Capture the cell that displays the provided text and extract its [X, Y] central coordinate. 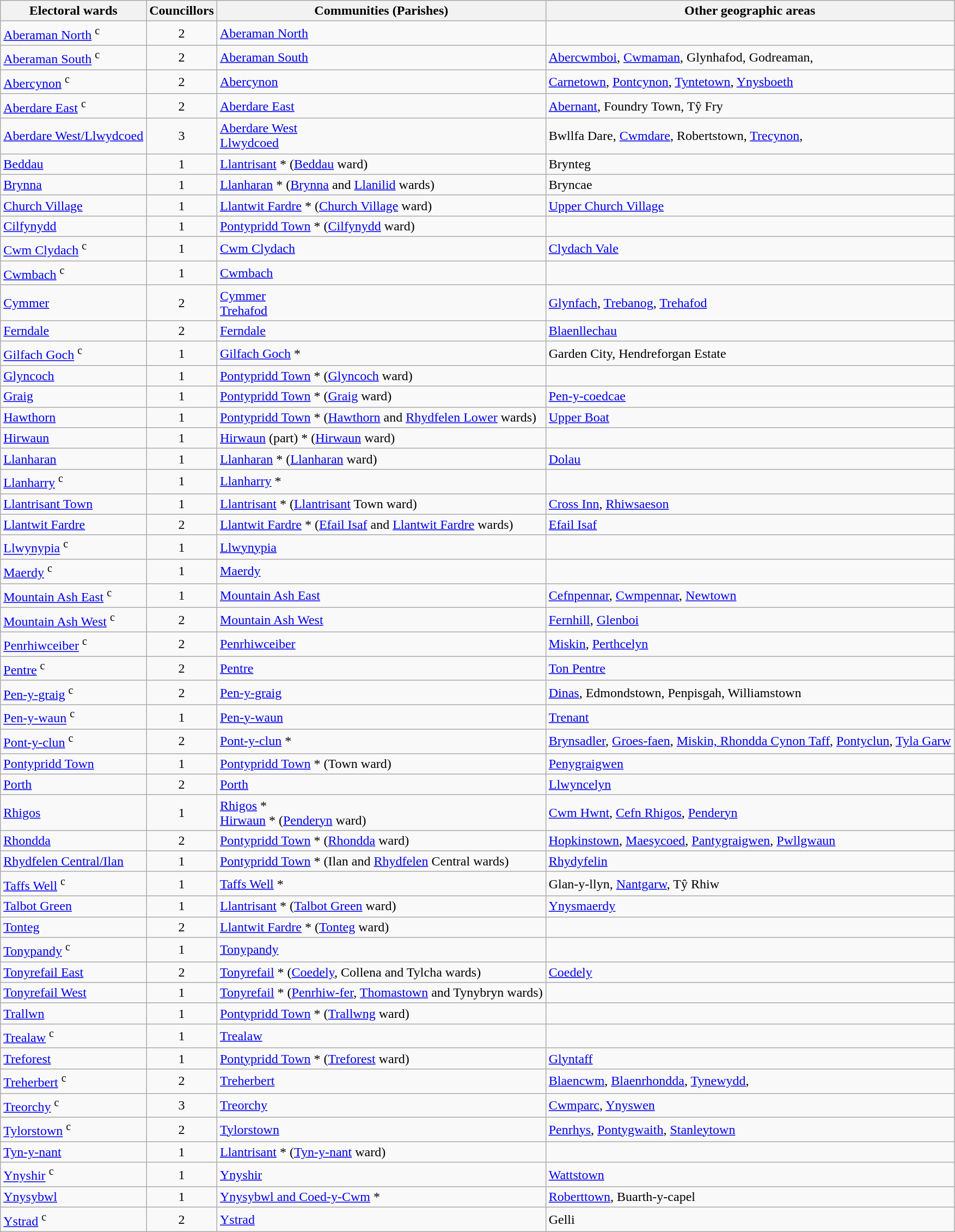
Carnetown, Pontcynon, Tyntetown, Ynysboeth [750, 82]
Ynysmaerdy [750, 906]
Pontypridd Town * (Graig ward) [381, 397]
Trealaw [381, 1036]
Taffs Well c [74, 883]
Tylorstown [381, 1130]
Bryncae [750, 185]
Aberdare East [381, 106]
Tylorstown c [74, 1130]
Graig [74, 397]
Glyntaff [750, 1058]
Abernant, Foundry Town, Tŷ Fry [750, 106]
Ystrad [381, 1220]
Cwm Hwnt, Cefn Rhigos, Penderyn [750, 813]
Llanharan [74, 459]
Hirwaun (part) * (Hirwaun ward) [381, 438]
Pont-y-clun * [381, 742]
Hirwaun [74, 438]
Treforest [74, 1058]
Ynysybwl [74, 1197]
Aberaman South [381, 58]
Pontypridd Town [74, 764]
Pont-y-clun c [74, 742]
Penrhiwceiber c [74, 644]
Garden City, Hendreforgan Estate [750, 354]
Treherbert [381, 1081]
Llantrisant * (Llantrisant Town ward) [381, 504]
Tonyrefail West [74, 993]
Penrhys, Pontygwaith, Stanleytown [750, 1130]
Hopkinstown, Maesycoed, Pantygraigwen, Pwllgwaun [750, 840]
Trallwn [74, 1014]
Llantwit Fardre * (Tonteg ward) [381, 927]
Llanharan * (Llanharan ward) [381, 459]
Penygraigwen [750, 764]
Dolau [750, 459]
Abercwmboi, Cwmaman, Glynhafod, Godreaman, [750, 58]
Cwmparc, Ynyswen [750, 1106]
Tonyrefail * (Coedely, Collena and Tylcha wards) [381, 972]
Tyn-y-nant [74, 1152]
Aberdare West/Llwydcoed [74, 136]
Clydach Vale [750, 248]
Cilfynydd [74, 226]
Ynyshir [381, 1174]
Pen-y-coedcae [750, 397]
Roberttown, Buarth-y-capel [750, 1197]
Brynteg [750, 164]
Llwyncelyn [750, 784]
Aberdare East c [74, 106]
Tonyrefail * (Penrhiw-fer, Thomastown and Tynybryn wards) [381, 993]
Pen-y-waun c [74, 717]
Cymmer [74, 303]
Llantrisant Town [74, 504]
Rhigos *Hirwaun * (Penderyn ward) [381, 813]
Glynfach, Trebanog, Trehafod [750, 303]
Glyncoch [74, 376]
Treherbert c [74, 1081]
Rhondda [74, 840]
Mountain Ash West [381, 620]
Rhydfelen Central/Ilan [74, 861]
Mountain Ash East c [74, 596]
Wattstown [750, 1174]
Pen-y-waun [381, 717]
Tonypandy c [74, 950]
Other geographic areas [750, 11]
Llanharry * [381, 481]
Brynna [74, 185]
Brynsadler, Groes-faen, Miskin, Rhondda Cynon Taff, Pontyclun, Tyla Garw [750, 742]
Trealaw c [74, 1036]
Dinas, Edmondstown, Penpisgah, Williamstown [750, 693]
Communities (Parishes) [381, 11]
Pontypridd Town * (Cilfynydd ward) [381, 226]
Efail Isaf [750, 524]
Cross Inn, Rhiwsaeson [750, 504]
Ton Pentre [750, 669]
Llwynypia c [74, 547]
Tonypandy [381, 950]
Pontypridd Town * (Ilan and Rhydfelen Central wards) [381, 861]
Gilfach Goch * [381, 354]
Fernhill, Glenboi [750, 620]
Abercynon [381, 82]
Blaenllechau [750, 331]
Pontypridd Town * (Hawthorn and Rhydfelen Lower wards) [381, 417]
Ynyshir c [74, 1174]
Llanharan * (Brynna and Llanilid wards) [381, 185]
Aberdare WestLlwydcoed [381, 136]
Talbot Green [74, 906]
Rhydyfelin [750, 861]
Maerdy c [74, 572]
Pen-y-graig [381, 693]
Llwynypia [381, 547]
Pen-y-graig c [74, 693]
Trenant [750, 717]
Glan-y-llyn, Nantgarw, Tŷ Rhiw [750, 883]
Blaencwm, Blaenrhondda, Tynewydd, [750, 1081]
Llantwit Fardre * (Church Village ward) [381, 205]
Taffs Well * [381, 883]
Aberaman North c [74, 34]
Pontypridd Town * (Rhondda ward) [381, 840]
Tonyrefail East [74, 972]
Pontypridd Town * (Treforest ward) [381, 1058]
Mountain Ash West c [74, 620]
Llantrisant * (Tyn-y-nant ward) [381, 1152]
Mountain Ash East [381, 596]
Llantrisant * (Talbot Green ward) [381, 906]
Ynysybwl and Coed-y-Cwm * [381, 1197]
Llanharry c [74, 481]
Aberaman North [381, 34]
Cwm Clydach c [74, 248]
Beddau [74, 164]
Cwmbach [381, 273]
Pontypridd Town * (Town ward) [381, 764]
Cwm Clydach [381, 248]
Pentre [381, 669]
Llantwit Fardre [74, 524]
Electoral wards [74, 11]
Llantwit Fardre * (Efail Isaf and Llantwit Fardre wards) [381, 524]
Maerdy [381, 572]
Treorchy [381, 1106]
Church Village [74, 205]
Rhigos [74, 813]
Treorchy c [74, 1106]
Cwmbach c [74, 273]
Abercynon c [74, 82]
Upper Church Village [750, 205]
Bwllfa Dare, Cwmdare, Robertstown, Trecynon, [750, 136]
Miskin, Perthcelyn [750, 644]
Gilfach Goch c [74, 354]
Coedely [750, 972]
Councillors [182, 11]
Aberaman South c [74, 58]
Tonteg [74, 927]
Penrhiwceiber [381, 644]
Ystrad c [74, 1220]
Pontypridd Town * (Trallwng ward) [381, 1014]
Upper Boat [750, 417]
Pontypridd Town * (Glyncoch ward) [381, 376]
Cefnpennar, Cwmpennar, Newtown [750, 596]
CymmerTrehafod [381, 303]
Hawthorn [74, 417]
Llantrisant * (Beddau ward) [381, 164]
Gelli [750, 1220]
Pentre c [74, 669]
